Output the [x, y] coordinate of the center of the cell containing the given text.  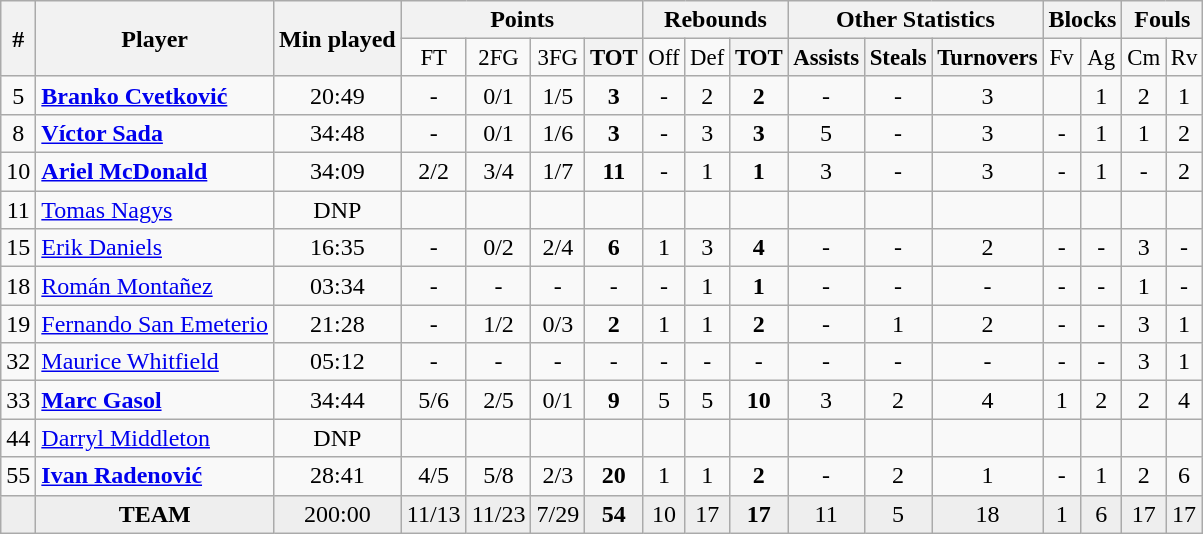
1/2 [498, 324]
7/29 [558, 514]
3FG [558, 58]
Cm [1144, 58]
20:49 [337, 95]
# [18, 39]
Min played [337, 39]
Víctor Sada [155, 133]
54 [614, 514]
FT [434, 58]
Rv [1184, 58]
11/13 [434, 514]
28:41 [337, 476]
2/5 [498, 400]
1/6 [558, 133]
11/23 [498, 514]
32 [18, 362]
Fv [1062, 58]
Turnovers [988, 58]
19 [18, 324]
Román Montañez [155, 286]
16:35 [337, 248]
05:12 [337, 362]
Erik Daniels [155, 248]
34:44 [337, 400]
Steals [898, 58]
2/3 [558, 476]
1/7 [558, 172]
03:34 [337, 286]
2FG [498, 58]
Other Statistics [916, 20]
4/5 [434, 476]
5/6 [434, 400]
Off [664, 58]
Darryl Middleton [155, 438]
55 [18, 476]
8 [18, 133]
3/4 [498, 172]
Fouls [1162, 20]
44 [18, 438]
Ag [1101, 58]
200:00 [337, 514]
21:28 [337, 324]
Assists [826, 58]
Ariel McDonald [155, 172]
15 [18, 248]
1/5 [558, 95]
2/4 [558, 248]
20 [614, 476]
0/2 [498, 248]
TEAM [155, 514]
Points [522, 20]
Maurice Whitfield [155, 362]
Rebounds [716, 20]
Def [708, 58]
Tomas Nagys [155, 210]
9 [614, 400]
2/2 [434, 172]
Blocks [1082, 20]
Ivan Radenović [155, 476]
34:48 [337, 133]
Player [155, 39]
33 [18, 400]
Branko Cvetković [155, 95]
Marc Gasol [155, 400]
34:09 [337, 172]
0/3 [558, 324]
5/8 [498, 476]
Fernando San Emeterio [155, 324]
